Identify which cell holds the provided text, then report its (x, y) central coordinate. 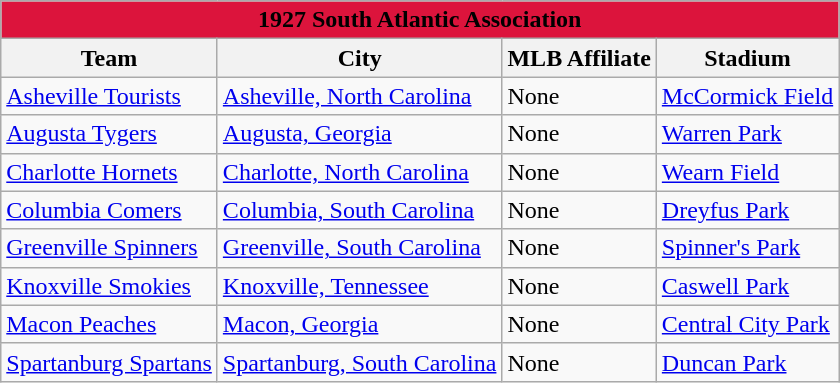
Knoxville, Tennessee (360, 286)
Charlotte Hornets (110, 172)
Caswell Park (747, 286)
Greenville, South Carolina (360, 248)
Augusta Tygers (110, 134)
Macon, Georgia (360, 324)
1927 South Atlantic Association (420, 20)
Charlotte, North Carolina (360, 172)
Duncan Park (747, 362)
Greenville Spinners (110, 248)
Columbia, South Carolina (360, 210)
City (360, 58)
Team (110, 58)
Spartanburg, South Carolina (360, 362)
Spinner's Park (747, 248)
Asheville Tourists (110, 96)
Dreyfus Park (747, 210)
Warren Park (747, 134)
McCormick Field (747, 96)
Columbia Comers (110, 210)
Spartanburg Spartans (110, 362)
Central City Park (747, 324)
Asheville, North Carolina (360, 96)
Macon Peaches (110, 324)
Stadium (747, 58)
Augusta, Georgia (360, 134)
MLB Affiliate (579, 58)
Wearn Field (747, 172)
Knoxville Smokies (110, 286)
